For the text-containing cell, return its midpoint in (x, y) coordinate format. 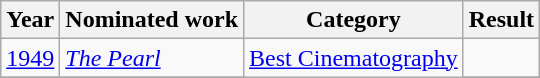
Nominated work (152, 20)
The Pearl (152, 58)
1949 (30, 58)
Category (354, 20)
Result (501, 20)
Best Cinematography (354, 58)
Year (30, 20)
